Return (x, y) of the center of cell containing provided text 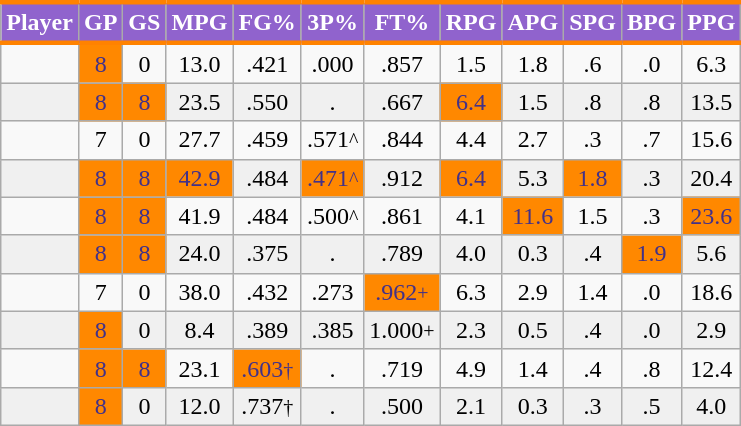
20.4 (712, 178)
.471^ (332, 178)
.500^ (332, 216)
2.7 (533, 140)
.667 (402, 102)
38.0 (200, 292)
2.3 (471, 330)
5.3 (533, 178)
.375 (267, 254)
RPG (471, 22)
4.4 (471, 140)
.459 (267, 140)
4.9 (471, 368)
.7 (651, 140)
.385 (332, 330)
APG (533, 22)
.571^ (332, 140)
GP (100, 22)
1.000+ (402, 330)
.550 (267, 102)
.861 (402, 216)
.421 (267, 63)
.857 (402, 63)
18.6 (712, 292)
SPG (593, 22)
23.1 (200, 368)
23.5 (200, 102)
15.6 (712, 140)
.6 (593, 63)
12.4 (712, 368)
1.9 (651, 254)
41.9 (200, 216)
PPG (712, 22)
.389 (267, 330)
.432 (267, 292)
FT% (402, 22)
13.0 (200, 63)
8.4 (200, 330)
12.0 (200, 406)
BPG (651, 22)
5.6 (712, 254)
FG% (267, 22)
23.6 (712, 216)
Player (40, 22)
27.7 (200, 140)
4.1 (471, 216)
.789 (402, 254)
2.1 (471, 406)
.912 (402, 178)
.273 (332, 292)
.719 (402, 368)
24.0 (200, 254)
.603† (267, 368)
.737† (267, 406)
11.6 (533, 216)
.844 (402, 140)
3P% (332, 22)
42.9 (200, 178)
GS (144, 22)
.5 (651, 406)
.500 (402, 406)
.000 (332, 63)
.962+ (402, 292)
13.5 (712, 102)
0.5 (533, 330)
MPG (200, 22)
